Find where the given text appears and provide that cell's center as (x, y) coordinate. 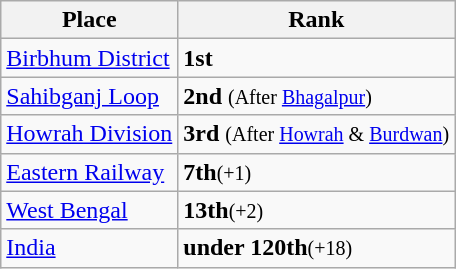
13th(+2) (316, 210)
Howrah Division (90, 134)
Sahibganj Loop (90, 96)
India (90, 248)
West Bengal (90, 210)
1st (316, 58)
Eastern Railway (90, 172)
under 120th(+18) (316, 248)
3rd (After Howrah & Burdwan) (316, 134)
7th(+1) (316, 172)
2nd (After Bhagalpur) (316, 96)
Rank (316, 20)
Birbhum District (90, 58)
Place (90, 20)
